Provide the [X, Y] coordinate of the cell's center where the given text is located.  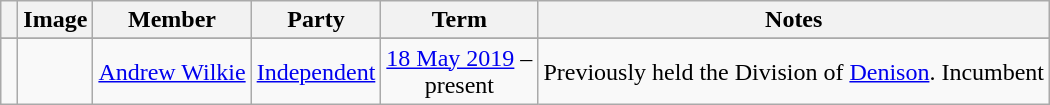
Andrew Wilkie [172, 72]
Independent [316, 72]
Party [316, 20]
18 May 2019 –present [460, 72]
Notes [794, 20]
Image [56, 20]
Previously held the Division of Denison. Incumbent [794, 72]
Member [172, 20]
Term [460, 20]
